Scan for the cell matching the given text and deliver its [X, Y] coordinate at center. 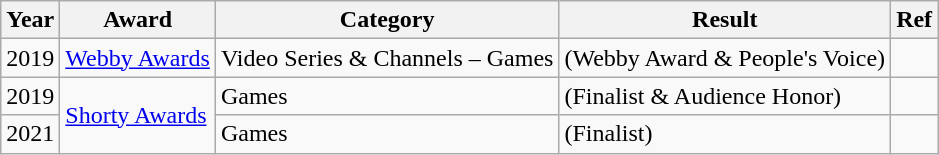
2021 [30, 134]
Category [387, 20]
Ref [914, 20]
Result [725, 20]
Award [138, 20]
(Finalist & Audience Honor) [725, 96]
Year [30, 20]
Video Series & Channels – Games [387, 58]
(Finalist) [725, 134]
Shorty Awards [138, 115]
(Webby Award & People's Voice) [725, 58]
Webby Awards [138, 58]
